Identify which cell holds the provided text, then report its [x, y] central coordinate. 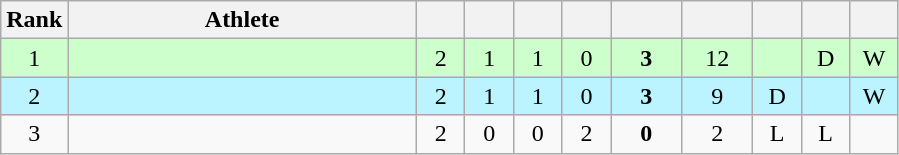
Rank [34, 20]
9 [718, 96]
12 [718, 58]
Athlete [242, 20]
